Locate the cell with the specified text and output its [X, Y] center coordinate. 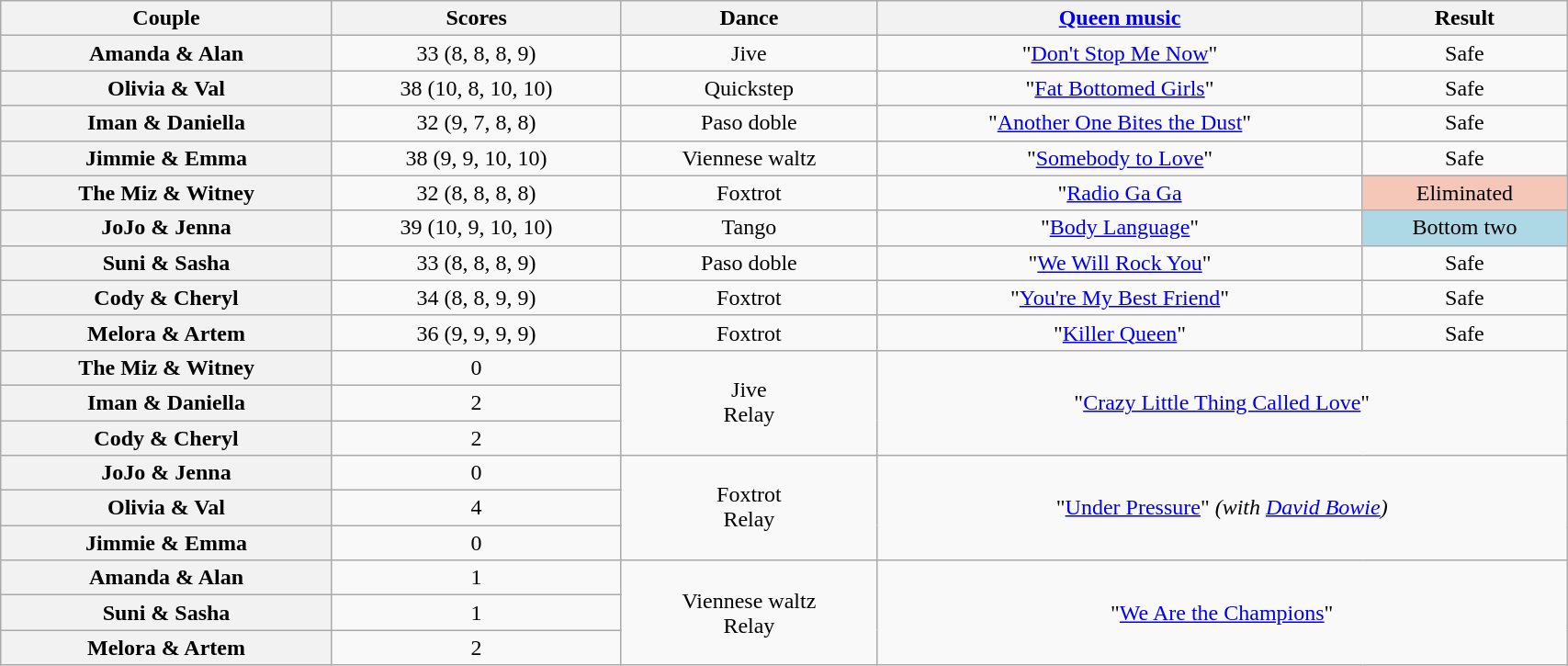
"You're My Best Friend" [1120, 298]
"We Are the Champions" [1222, 613]
Eliminated [1464, 193]
"Body Language" [1120, 228]
"Don't Stop Me Now" [1120, 53]
Viennese waltzRelay [750, 613]
"Another One Bites the Dust" [1120, 123]
"Crazy Little Thing Called Love" [1222, 402]
32 (9, 7, 8, 8) [476, 123]
Bottom two [1464, 228]
Scores [476, 18]
"Radio Ga Ga [1120, 193]
Jive [750, 53]
"We Will Rock You" [1120, 263]
Result [1464, 18]
"Under Pressure" (with David Bowie) [1222, 508]
Queen music [1120, 18]
Dance [750, 18]
"Somebody to Love" [1120, 158]
"Fat Bottomed Girls" [1120, 88]
Viennese waltz [750, 158]
32 (8, 8, 8, 8) [476, 193]
38 (9, 9, 10, 10) [476, 158]
FoxtrotRelay [750, 508]
38 (10, 8, 10, 10) [476, 88]
Quickstep [750, 88]
Couple [167, 18]
JiveRelay [750, 402]
Tango [750, 228]
4 [476, 508]
39 (10, 9, 10, 10) [476, 228]
36 (9, 9, 9, 9) [476, 333]
34 (8, 8, 9, 9) [476, 298]
"Killer Queen" [1120, 333]
